Return the (X, Y) coordinate for the center point of the cell that contains the specified text.  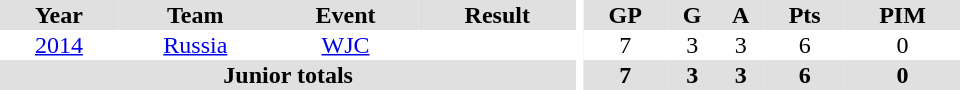
GP (625, 15)
A (740, 15)
Russia (196, 45)
2014 (59, 45)
WJC (346, 45)
PIM (902, 15)
Event (346, 15)
G (692, 15)
Year (59, 15)
Result (497, 15)
Pts (804, 15)
Team (196, 15)
Junior totals (288, 75)
